Pinpoint the cell where the given text exists, returning its [x, y] midpoint coordinate. 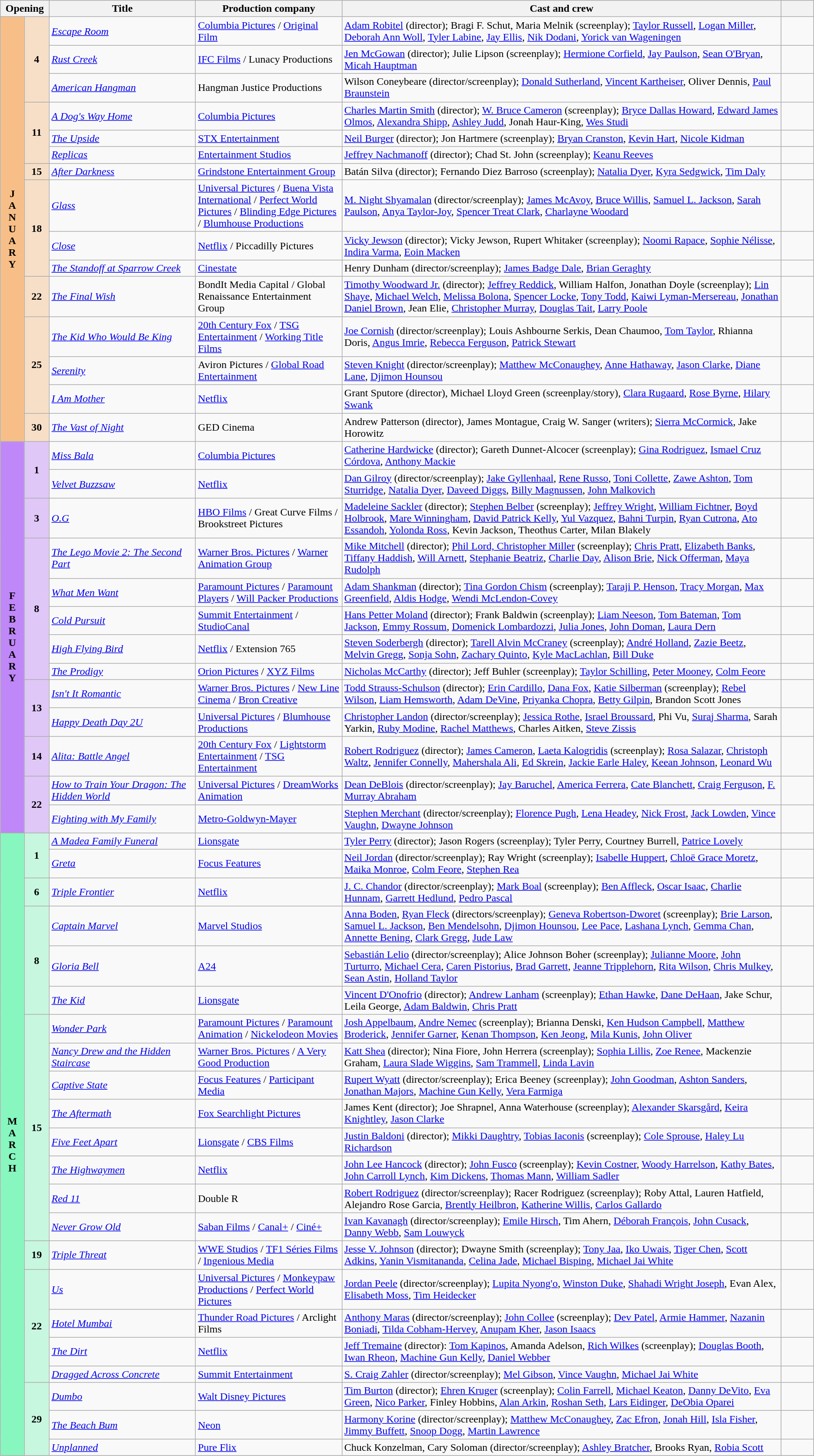
The Highwaymen [123, 1170]
Velvet Buzzsaw [123, 484]
High Flying Bird [123, 649]
Unplanned [123, 1447]
Escape Room [123, 31]
A Dog's Way Home [123, 116]
James Kent (director); Joe Shrapnel, Anna Waterhouse (screenplay); Alexander Skarsgård, Keira Knightley, Jason Clarke [561, 1114]
S. Craig Zahler (director/screenplay); Mel Gibson, Vince Vaughn, Michael Jai White [561, 1374]
18 [37, 228]
Close [123, 245]
Title [123, 9]
Nancy Drew and the Hidden Staircase [123, 1057]
Paramount Pictures / Paramount Players / Will Packer Productions [269, 592]
Orion Pictures / XYZ Films [269, 671]
Rust Creek [123, 59]
Grant Sputore (director), Michael Lloyd Green (screenplay/story), Clara Rugaard, Rose Byrne, Hilary Swank [561, 399]
Metro-Goldwyn-Mayer [269, 819]
Gloria Bell [123, 966]
FEBRUARY [12, 637]
After Darkness [123, 171]
Summit Entertainment / StudioCanal [269, 620]
The Upside [123, 138]
The Kid [123, 1001]
Fox Searchlight Pictures [269, 1114]
The Beach Bum [123, 1425]
Neil Jordan (director/screenplay); Ray Wright (screenplay); Isabelle Huppert, Chloë Grace Moretz, Maika Monroe, Colm Feore, Stephen Rea [561, 864]
Captain Marvel [123, 926]
Production company [269, 9]
WWE Studios / TF1 Séries Films / Ingenious Media [269, 1255]
Nicholas McCarthy (director); Jeff Buhler (screenplay); Taylor Schilling, Peter Mooney, Colm Feore [561, 671]
30 [37, 427]
Jordan Peele (director/screenplay); Lupita Nyong'o, Winston Duke, Shahadi Wright Joseph, Evan Alex, Elisabeth Moss, Tim Heidecker [561, 1289]
Hangman Justice Productions [269, 88]
Harmony Korine (director/screenplay); Matthew McConaughey, Zac Efron, Jonah Hill, Isla Fisher, Jimmy Buffett, Snoop Dogg, Martin Lawrence [561, 1425]
19 [37, 1255]
HBO Films / Great Curve Films / Brookstreet Pictures [269, 518]
Universal Pictures / DreamWorks Animation [269, 790]
Rupert Wyatt (director/screenplay); Erica Beeney (screenplay); John Goodman, Ashton Sanders, Jonathan Majors, Machine Gun Kelly, Vera Farmiga [561, 1085]
11 [37, 132]
How to Train Your Dragon: The Hidden World [123, 790]
MARCH [12, 1144]
JANUARY [12, 229]
Thunder Road Pictures / Arclight Films [269, 1323]
Serenity [123, 371]
Greta [123, 864]
The Kid Who Would Be King [123, 337]
IFC Films / Lunacy Productions [269, 59]
Red 11 [123, 1198]
A Madea Family Funeral [123, 841]
Cast and crew [561, 9]
What Men Want [123, 592]
Henry Dunham (director/screenplay); James Badge Dale, Brian Geraghty [561, 268]
3 [37, 518]
Warner Bros. Pictures / Warner Animation Group [269, 558]
The Aftermath [123, 1114]
The Lego Movie 2: The Second Part [123, 558]
Netflix / Piccadilly Pictures [269, 245]
Happy Death Day 2U [123, 722]
Hotel Mumbai [123, 1323]
Wonder Park [123, 1028]
Netflix / Extension 765 [269, 649]
Fighting with My Family [123, 819]
Stephen Merchant (director/screenplay); Florence Pugh, Lena Headey, Nick Frost, Jack Lowden, Vince Vaughn, Dwayne Johnson [561, 819]
20th Century Fox / Lightstorm Entertainment / TSG Entertainment [269, 756]
Marvel Studios [269, 926]
Miss Bala [123, 456]
Pure Flix [269, 1447]
Dumbo [123, 1396]
Universal Pictures / Blumhouse Productions [269, 722]
Glass [123, 205]
Neil Burger (director); Jon Hartmere (screenplay); Bryan Cranston, Kevin Hart, Nicole Kidman [561, 138]
Paramount Pictures / Paramount Animation / Nickelodeon Movies [269, 1028]
Replicas [123, 155]
29 [37, 1419]
STX Entertainment [269, 138]
Saban Films / Canal+ / Ciné+ [269, 1227]
The Vast of Night [123, 427]
Aviron Pictures / Global Road Entertainment [269, 371]
Lionsgate / CBS Films [269, 1141]
Catherine Hardwicke (director); Gareth Dunnet-Alcocer (screenplay); Gina Rodriguez, Ismael Cruz Córdova, Anthony Mackie [561, 456]
Focus Features / Participant Media [269, 1085]
Cold Pursuit [123, 620]
American Hangman [123, 88]
Warner Bros. Pictures / A Very Good Production [269, 1057]
Jeffrey Nachmanoff (director); Chad St. John (screenplay); Keanu Reeves [561, 155]
Wilson Coneybeare (director/screenplay); Donald Sutherland, Vincent Kartheiser, Oliver Dennis, Paul Braunstein [561, 88]
Adam Shankman (director); Tina Gordon Chism (screenplay); Taraji P. Henson, Tracy Morgan, Max Greenfield, Aldis Hodge, Wendi McLendon-Covey [561, 592]
Ivan Kavanagh (director/screenplay); Emile Hirsch, Tim Ahern, Déborah François, John Cusack, Danny Webb, Sam Louwyck [561, 1227]
The Dirt [123, 1352]
Focus Features [269, 864]
14 [37, 756]
Isn't It Romantic [123, 693]
Vicky Jewson (director); Vicky Jewson, Rupert Whitaker (screenplay); Noomi Rapace, Sophie Nélisse, Indira Varma, Eoin Macken [561, 245]
Jeff Tremaine (director): Tom Kapinos, Amanda Adelson, Rich Wilkes (screenplay); Douglas Booth, Iwan Rheon, Machine Gun Kelly, Daniel Webber [561, 1352]
Vincent D'Onofrio (director); Andrew Lanham (screenplay); Ethan Hawke, Dane DeHaan, Jake Schur, Leila George, Adam Baldwin, Chris Pratt [561, 1001]
Opening [25, 9]
Cinestate [269, 268]
20th Century Fox / TSG Entertainment / Working Title Films [269, 337]
Dean DeBlois (director/screenplay); Jay Baruchel, America Ferrera, Cate Blanchett, Craig Ferguson, F. Murray Abraham [561, 790]
Chuck Konzelman, Cary Soloman (director/screenplay); Ashley Bratcher, Brooks Ryan, Robia Scott [561, 1447]
O.G [123, 518]
6 [37, 892]
Warner Bros. Pictures / New Line Cinema / Bron Creative [269, 693]
The Prodigy [123, 671]
Justin Baldoni (director); Mikki Daughtry, Tobias Iaconis (screenplay); Cole Sprouse, Haley Lu Richardson [561, 1141]
A24 [269, 966]
The Standoff at Sparrow Creek [123, 268]
25 [37, 365]
Steven Knight (director/screenplay); Matthew McConaughey, Anne Hathaway, Jason Clarke, Diane Lane, Djimon Hounsou [561, 371]
Jen McGowan (director); Julie Lipson (screenplay); Hermione Corfield, Jay Paulson, Sean O'Bryan, Micah Hauptman [561, 59]
Never Grow Old [123, 1227]
Tyler Perry (director); Jason Rogers (screenplay); Tyler Perry, Courtney Burrell, Patrice Lovely [561, 841]
The Final Wish [123, 296]
Batán Silva (director); Fernando Diez Barroso (screenplay); Natalia Dyer, Kyra Sedgwick, Tim Daly [561, 171]
BondIt Media Capital / Global Renaissance Entertainment Group [269, 296]
Captive State [123, 1085]
Entertainment Studios [269, 155]
Universal Pictures / Monkeypaw Productions / Perfect World Pictures [269, 1289]
Andrew Patterson (director), James Montague, Craig W. Sanger (writers); Sierra McCormick, Jake Horowitz [561, 427]
Columbia Pictures / Original Film [269, 31]
Triple Threat [123, 1255]
4 [37, 59]
Joe Cornish (director/screenplay); Louis Ashbourne Serkis, Dean Chaumoo, Tom Taylor, Rhianna Doris, Angus Imrie, Rebecca Ferguson, Patrick Stewart [561, 337]
Universal Pictures / Buena Vista International / Perfect World Pictures / Blinding Edge Pictures / Blumhouse Productions [269, 205]
GED Cinema [269, 427]
Neon [269, 1425]
Five Feet Apart [123, 1141]
Summit Entertainment [269, 1374]
Triple Frontier [123, 892]
13 [37, 708]
Us [123, 1289]
Alita: Battle Angel [123, 756]
I Am Mother [123, 399]
Double R [269, 1198]
Walt Disney Pictures [269, 1396]
Grindstone Entertainment Group [269, 171]
J. C. Chandor (director/screenplay); Mark Boal (screenplay); Ben Affleck, Oscar Isaac, Charlie Hunnam, Garrett Hedlund, Pedro Pascal [561, 892]
Dragged Across Concrete [123, 1374]
